Capture the cell that displays the provided text and extract its [X, Y] central coordinate. 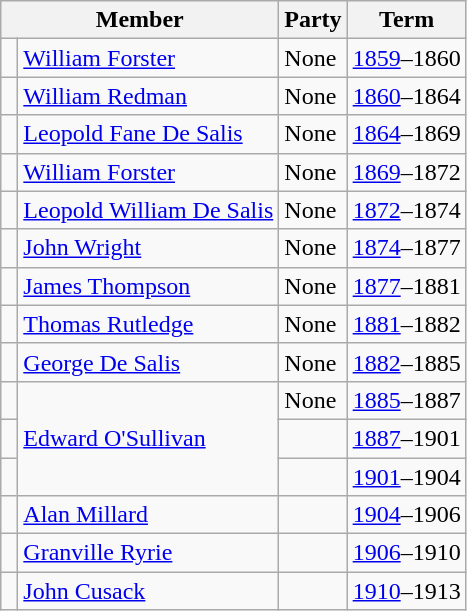
Member [140, 20]
James Thompson [148, 286]
Alan Millard [148, 515]
1872–1874 [406, 210]
George De Salis [148, 362]
1881–1882 [406, 324]
Leopold Fane De Salis [148, 134]
1859–1860 [406, 58]
1860–1864 [406, 96]
William Redman [148, 96]
1874–1877 [406, 248]
1910–1913 [406, 591]
John Cusack [148, 591]
1877–1881 [406, 286]
Term [406, 20]
Thomas Rutledge [148, 324]
1904–1906 [406, 515]
John Wright [148, 248]
1882–1885 [406, 362]
1901–1904 [406, 477]
Granville Ryrie [148, 553]
1869–1872 [406, 172]
Edward O'Sullivan [148, 438]
1887–1901 [406, 438]
Party [313, 20]
1906–1910 [406, 553]
Leopold William De Salis [148, 210]
1864–1869 [406, 134]
1885–1887 [406, 400]
